Return [x, y] of the center of cell containing provided text 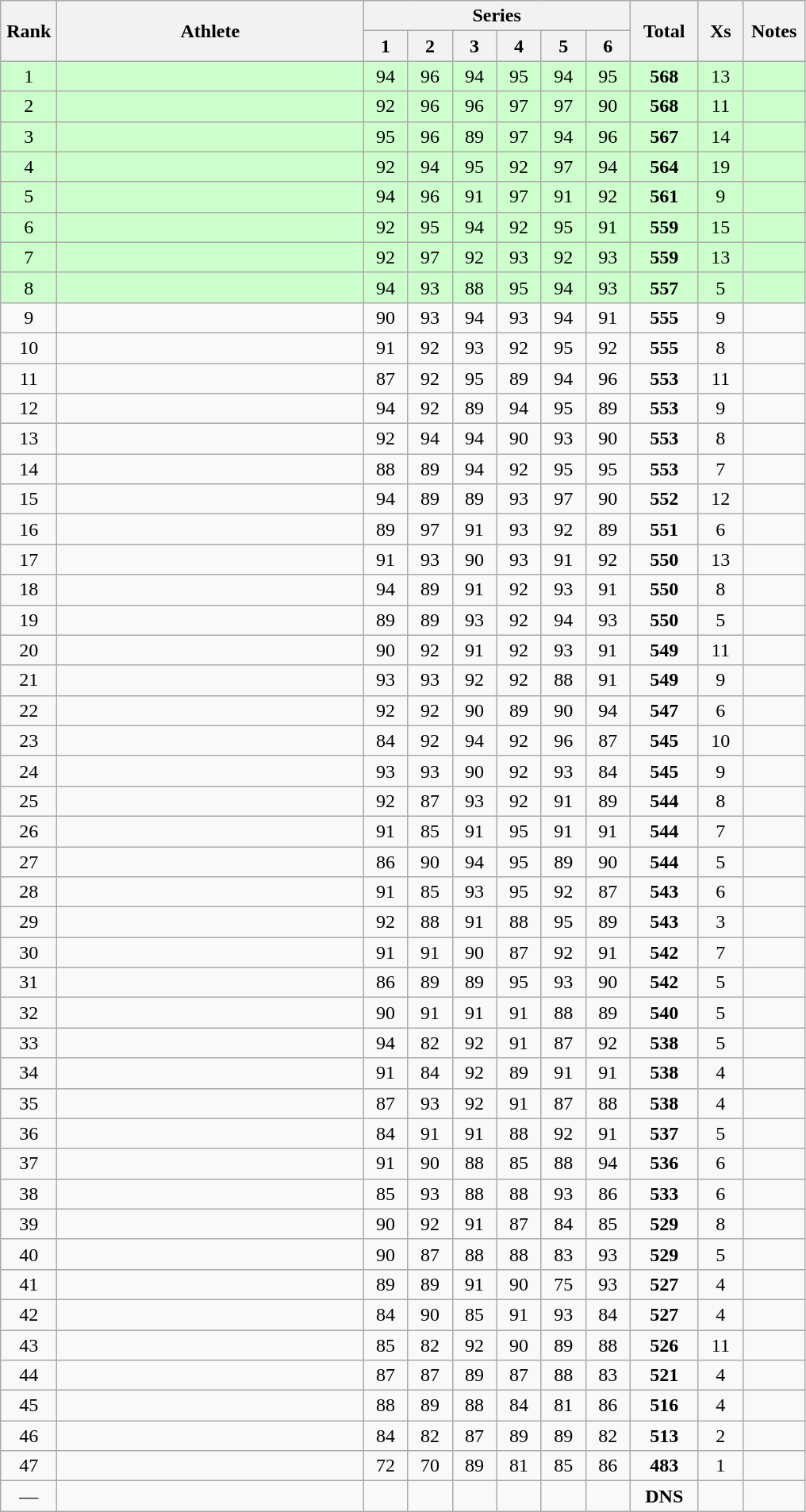
24 [29, 771]
551 [664, 529]
564 [664, 167]
42 [29, 1314]
27 [29, 861]
75 [563, 1284]
28 [29, 892]
39 [29, 1224]
31 [29, 983]
Notes [774, 31]
20 [29, 650]
552 [664, 499]
38 [29, 1194]
18 [29, 590]
36 [29, 1133]
16 [29, 529]
Total [664, 31]
Rank [29, 31]
70 [430, 1466]
26 [29, 831]
Series [497, 16]
33 [29, 1043]
483 [664, 1466]
521 [664, 1375]
557 [664, 287]
547 [664, 710]
37 [29, 1164]
DNS [664, 1496]
32 [29, 1013]
516 [664, 1406]
21 [29, 680]
44 [29, 1375]
35 [29, 1103]
46 [29, 1436]
34 [29, 1073]
17 [29, 560]
— [29, 1496]
567 [664, 137]
45 [29, 1406]
533 [664, 1194]
536 [664, 1164]
22 [29, 710]
47 [29, 1466]
25 [29, 801]
43 [29, 1345]
72 [386, 1466]
540 [664, 1013]
537 [664, 1133]
Xs [720, 31]
41 [29, 1284]
513 [664, 1436]
40 [29, 1254]
526 [664, 1345]
23 [29, 741]
561 [664, 197]
29 [29, 922]
Athlete [210, 31]
30 [29, 952]
